For the text-containing cell, return its midpoint in [x, y] coordinate format. 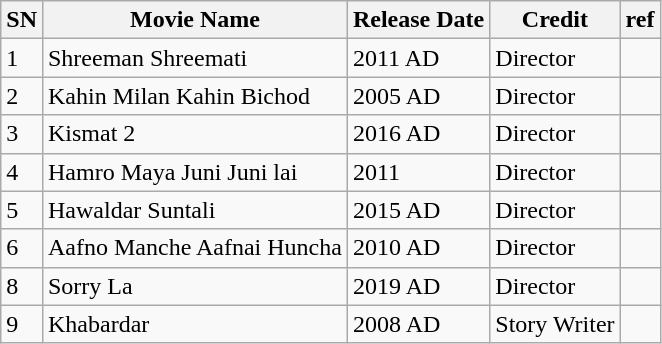
Hawaldar Suntali [194, 210]
Release Date [418, 20]
1 [22, 58]
5 [22, 210]
Story Writer [555, 324]
2019 AD [418, 286]
Kahin Milan Kahin Bichod [194, 96]
2008 AD [418, 324]
Sorry La [194, 286]
SN [22, 20]
2 [22, 96]
4 [22, 172]
Kismat 2 [194, 134]
ref [640, 20]
Hamro Maya Juni Juni lai [194, 172]
3 [22, 134]
Khabardar [194, 324]
8 [22, 286]
2005 AD [418, 96]
2011 AD [418, 58]
Credit [555, 20]
2016 AD [418, 134]
Aafno Manche Aafnai Huncha [194, 248]
Shreeman Shreemati [194, 58]
6 [22, 248]
2015 AD [418, 210]
9 [22, 324]
2010 AD [418, 248]
2011 [418, 172]
Movie Name [194, 20]
